For the text-containing cell, return its midpoint in (X, Y) coordinate format. 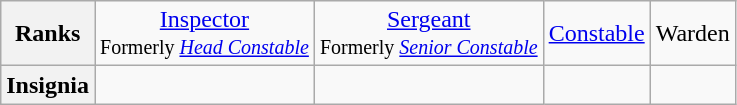
InspectorFormerly Head Constable (205, 34)
Warden (692, 34)
Insignia (48, 85)
Ranks (48, 34)
Constable (596, 34)
SergeantFormerly Senior Constable (428, 34)
